Capture the cell that displays the provided text and extract its (x, y) central coordinate. 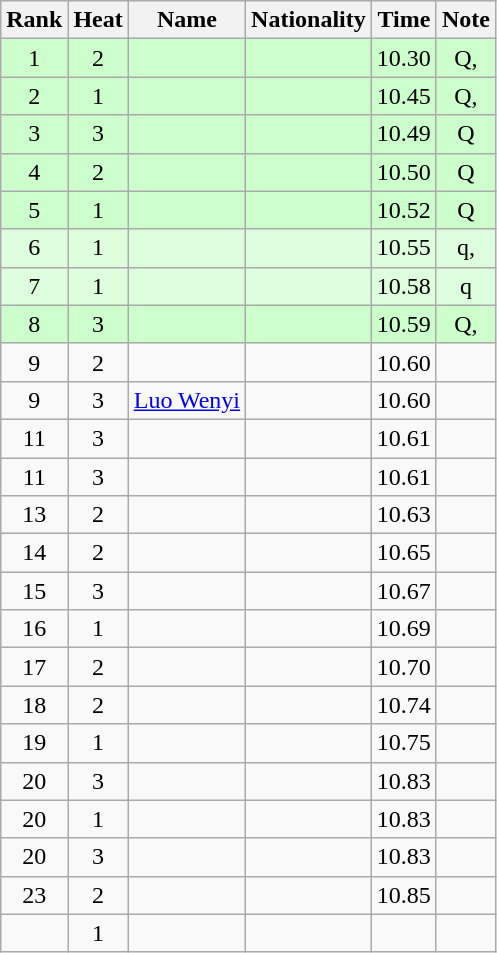
17 (34, 667)
16 (34, 629)
10.63 (404, 515)
Time (404, 20)
10.55 (404, 248)
10.49 (404, 134)
10.30 (404, 58)
10.58 (404, 286)
13 (34, 515)
10.67 (404, 591)
Note (466, 20)
14 (34, 553)
Heat (98, 20)
10.65 (404, 553)
5 (34, 210)
10.74 (404, 705)
19 (34, 743)
Luo Wenyi (186, 400)
8 (34, 324)
10.85 (404, 895)
Name (186, 20)
10.69 (404, 629)
7 (34, 286)
Nationality (309, 20)
10.50 (404, 172)
6 (34, 248)
18 (34, 705)
10.52 (404, 210)
q (466, 286)
15 (34, 591)
10.45 (404, 96)
10.70 (404, 667)
10.75 (404, 743)
23 (34, 895)
10.59 (404, 324)
Rank (34, 20)
q, (466, 248)
4 (34, 172)
